Extract the (x, y) coordinate from the center of the cell holding the provided text.  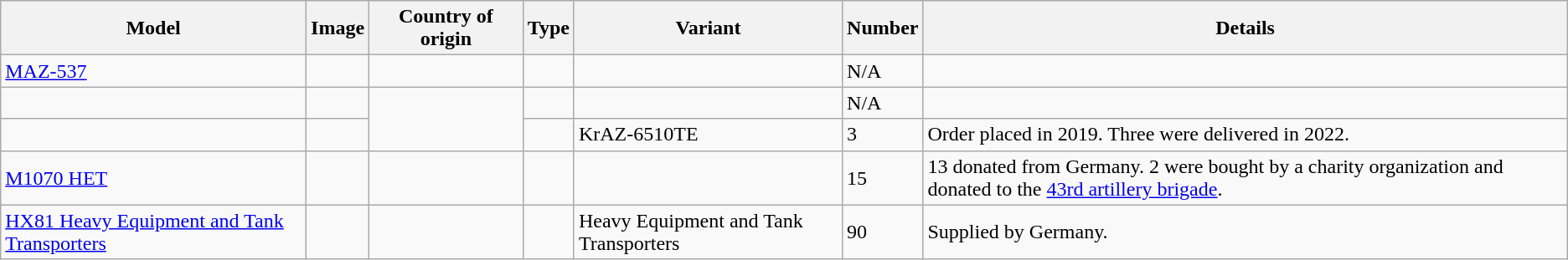
Number (883, 28)
Model (154, 28)
Image (338, 28)
Supplied by Germany. (1245, 232)
90 (883, 232)
Heavy Equipment and Tank Transporters (708, 232)
Variant (708, 28)
Order placed in 2019. Three were delivered in 2022. (1245, 135)
Country of origin (446, 28)
HX81 Heavy Equipment and Tank Transporters (154, 232)
Type (548, 28)
3 (883, 135)
13 donated from Germany. 2 were bought by a charity organization and donated to the 43rd artillery brigade. (1245, 177)
MAZ-537 (154, 71)
15 (883, 177)
Details (1245, 28)
KrAZ-6510TE (708, 135)
M1070 HET (154, 177)
